Find where the given text appears and provide that cell's center as [x, y] coordinate. 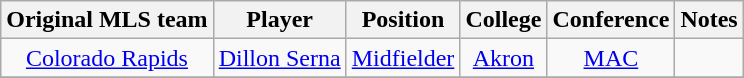
Conference [611, 20]
MAC [611, 58]
Midfielder [403, 58]
Player [280, 20]
Position [403, 20]
Dillon Serna [280, 58]
Original MLS team [107, 20]
College [504, 20]
Akron [504, 58]
Colorado Rapids [107, 58]
Notes [709, 20]
